Return the [x, y] coordinate for the center point of the cell that contains the specified text.  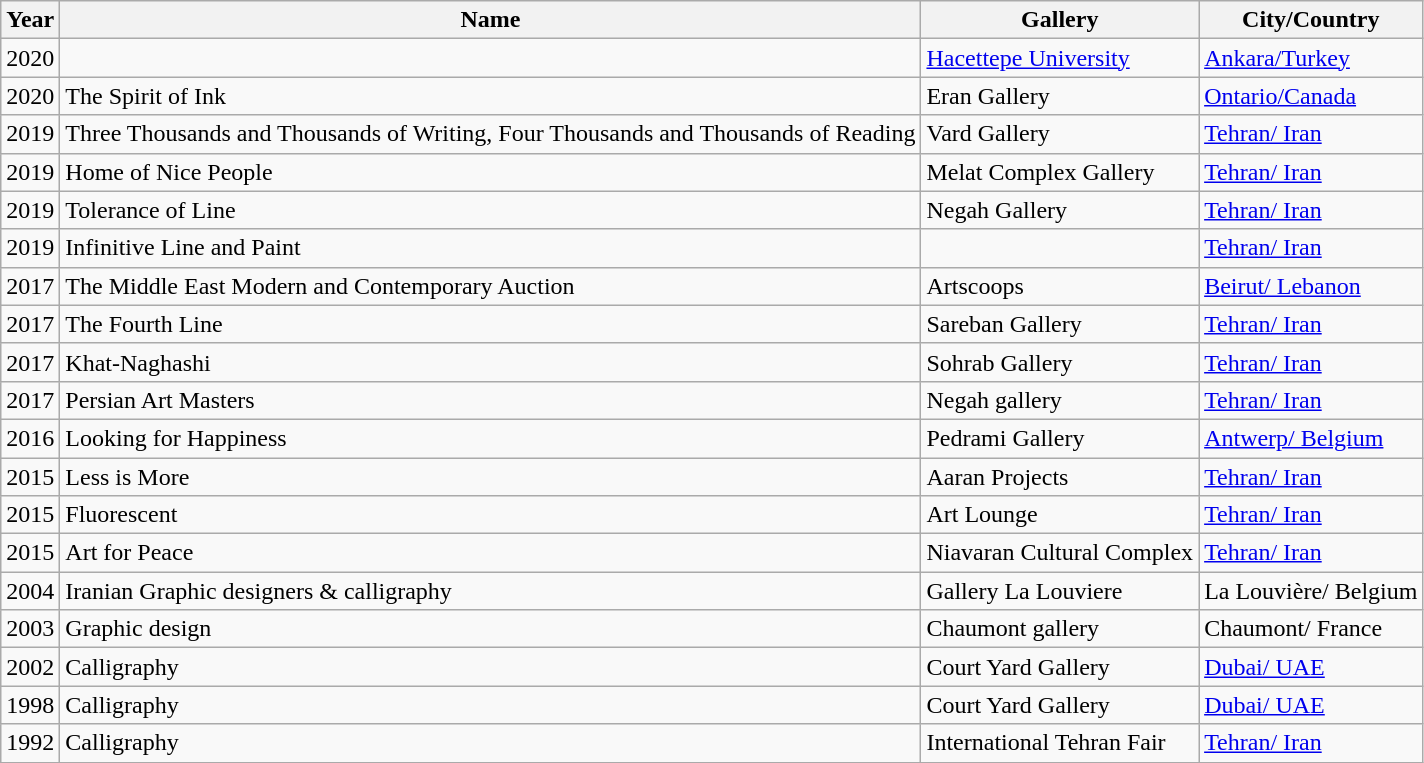
Beirut/ Lebanon [1311, 286]
2003 [30, 629]
2004 [30, 591]
Negah Gallery [1060, 210]
Name [490, 20]
Three Thousands and Thousands of Writing, Four Thousands and Thousands of Reading [490, 134]
La Louvière/ Belgium [1311, 591]
International Tehran Fair [1060, 743]
Iranian Graphic designers & calligraphy [490, 591]
2002 [30, 667]
Vard Gallery [1060, 134]
Antwerp/ Belgium [1311, 438]
Home of Nice People [490, 172]
Year [30, 20]
Gallery La Louviere [1060, 591]
Gallery [1060, 20]
Khat-Naghashi [490, 362]
Ontario/Canada [1311, 96]
Looking for Happiness [490, 438]
Art for Peace [490, 553]
The Fourth Line [490, 324]
Chaumont gallery [1060, 629]
Niavaran Cultural Complex [1060, 553]
1992 [30, 743]
Melat Complex Gallery [1060, 172]
Infinitive Line and Paint [490, 248]
Aaran Projects [1060, 477]
2016 [30, 438]
City/Country [1311, 20]
The Spirit of Ink [490, 96]
Art Lounge [1060, 515]
Less is More [490, 477]
Chaumont/ France [1311, 629]
Sohrab Gallery [1060, 362]
Hacettepe University [1060, 58]
Ankara/Turkey [1311, 58]
The Middle East Modern and Contemporary Auction [490, 286]
Fluorescent [490, 515]
Graphic design [490, 629]
1998 [30, 705]
Tolerance of Line [490, 210]
Eran Gallery [1060, 96]
Negah gallery [1060, 400]
Sareban Gallery [1060, 324]
Artscoops [1060, 286]
Persian Art Masters [490, 400]
Pedrami Gallery [1060, 438]
